Return (x, y) of the center of cell containing provided text 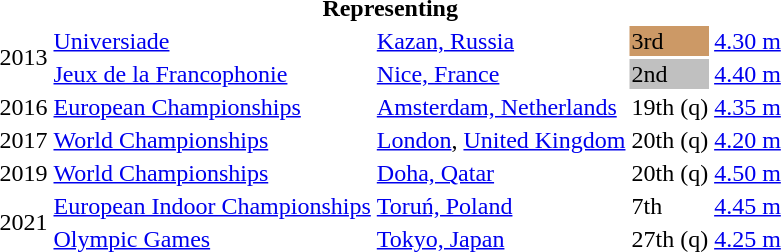
Jeux de la Francophonie (212, 74)
3rd (670, 41)
19th (q) (670, 107)
European Championships (212, 107)
Nice, France (501, 74)
Toruń, Poland (501, 206)
2nd (670, 74)
Amsterdam, Netherlands (501, 107)
7th (670, 206)
Kazan, Russia (501, 41)
Doha, Qatar (501, 173)
Universiade (212, 41)
London, United Kingdom (501, 140)
European Indoor Championships (212, 206)
